Return [x, y] of the center of cell containing provided text 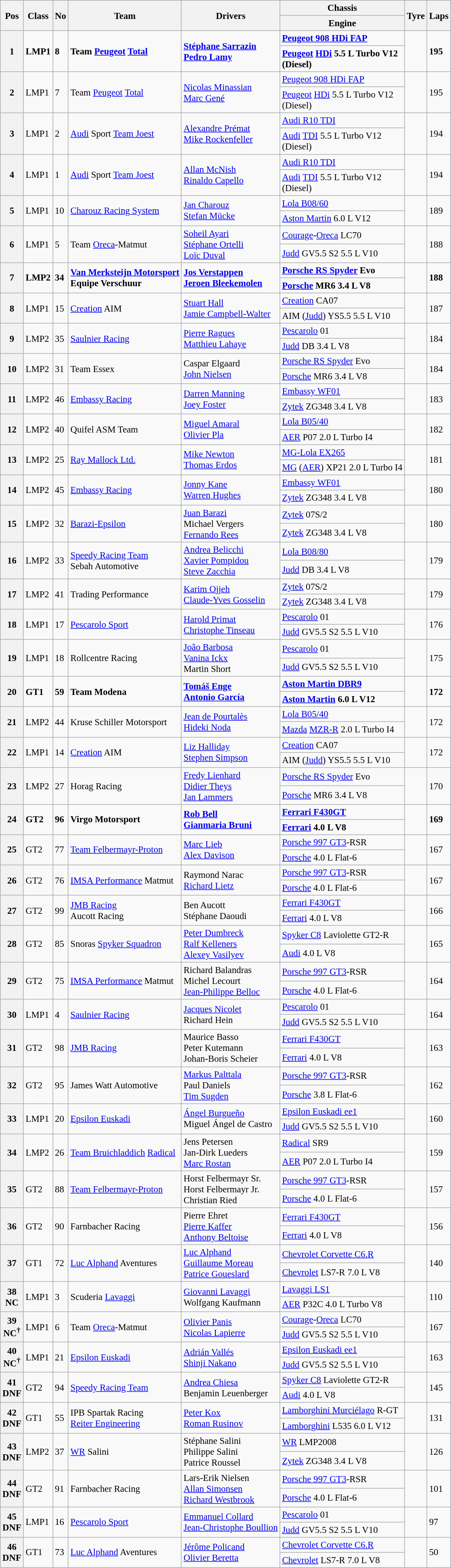
98 [61, 1048]
182 [439, 430]
175 [439, 658]
Pierre Ehret Pierre Kaffer Anthony Beltoise [231, 1226]
Speedy Racing Team Sebah Automotive [125, 561]
Drivers [231, 15]
MG-Lola EX265 [342, 452]
29 [12, 981]
156 [439, 1226]
Mazda MZR-R 2.0 L Turbo I4 [342, 730]
166 [439, 910]
131 [439, 1418]
19 [12, 658]
145 [439, 1387]
Jens Petersen Jan-Dirk Lueders Marc Rostan [231, 1152]
Olivier Panis Nicolas Lapierre [231, 1327]
Mike Newton Thomas Erdos [231, 460]
Chassis [342, 8]
38NC [12, 1296]
91 [61, 1489]
28 [12, 944]
Speedy Racing Team [125, 1387]
Lola B08/60 [342, 203]
Jean de Pourtalès Hideki Noda [231, 722]
44 [61, 722]
187 [439, 308]
157 [439, 1190]
Peter Dumbreck Ralf Kelleners Alexey Vasilyev [231, 944]
Pos [12, 15]
59 [61, 692]
Miguel Amaral Olivier Pla [231, 430]
77 [61, 850]
Stéphane Salini Philippe Salini Patrice Roussel [231, 1452]
Marc Lieb Alex Davison [231, 850]
Snoras Spyker Squadron [125, 944]
Horag Racing [125, 786]
Lamborghini Murciélago R-GT [342, 1410]
MG (AER) XP21 2.0 L Turbo I4 [342, 467]
30 [12, 1014]
88 [61, 1190]
101 [439, 1489]
Peter Kox Roman Rusinov [231, 1418]
João Barbosa Vanina Ickx Martin Short [231, 658]
Caspar Elgaard John Nielsen [231, 368]
Team Essex [125, 368]
40 [61, 430]
Darren Manning Joey Foster [231, 399]
39NC† [12, 1327]
183 [439, 399]
99 [61, 910]
Engine [342, 23]
189 [439, 210]
42DNF [12, 1418]
13 [12, 460]
JMB Racing [125, 1048]
160 [439, 1119]
Maurice Basso Peter Kutemann Johan-Boris Scheier [231, 1048]
Virgo Motorsport [125, 819]
Tyre [416, 15]
50 [439, 1553]
159 [439, 1152]
Van Merksteijn Motorsport Equipe Verschuur [125, 278]
Team Bruichladdich Radical [125, 1152]
Lamborghini L535 6.0 L V12 [342, 1426]
Scuderia Lavaggi [125, 1296]
72 [61, 1263]
Ben Aucott Stéphane Daoudi [231, 910]
Charouz Racing System [125, 210]
Giovanni Lavaggi Wolfgang Kaufmann [231, 1296]
JMB Racing Aucott Racing [125, 910]
55 [61, 1418]
176 [439, 625]
Class [38, 15]
AER P32C 4.0 L Turbo V8 [342, 1304]
Radical SR9 [342, 1143]
Tomáš Enge Antonio García [231, 692]
Jonny Kane Warren Hughes [231, 490]
Jan Charouz Stefan Mücke [231, 210]
Porsche 3.8 L Flat-6 [342, 1094]
Juan Barazi Michael Vergers Fernando Rees [231, 524]
Lavaggi LS1 [342, 1289]
Adrián Vallés Shinji Nakano [231, 1358]
Pierre Ragues Matthieu Lahaye [231, 339]
IPB Spartak Racing Reiter Engineering [125, 1418]
44DNF [12, 1489]
Horst Felbermayr Sr. Horst Felbermayr Jr. Christian Ried [231, 1190]
95 [61, 1085]
41DNF [12, 1387]
Lars-Erik Nielsen Allan Simonsen Richard Westbrook [231, 1489]
110 [439, 1296]
Nicolas Minassian Marc Gené [231, 92]
Team Modena [125, 692]
Stuart Hall Jamie Campbell-Walter [231, 308]
11 [12, 399]
24 [12, 819]
Fredy Lienhard Didier Theys Jan Lammers [231, 786]
Lola B08/80 [342, 551]
Raymond Narac Richard Lietz [231, 880]
22 [12, 752]
97 [439, 1522]
75 [61, 981]
Rollcentre Racing [125, 658]
Andrea Belicchi Xavier Pompidou Steve Zacchia [231, 561]
WR Salini [125, 1452]
Jos Verstappen Jeroen Bleekemolen [231, 278]
181 [439, 460]
Karim Ojjeh Claude-Yves Gosselin [231, 594]
Rob Bell Gianmaria Bruni [231, 819]
Andrea Chiesa Benjamin Leuenberger [231, 1387]
Harold Primat Christophe Tinseau [231, 625]
45 [61, 490]
No [61, 15]
162 [439, 1085]
41 [61, 594]
36 [12, 1226]
Jacques Nicolet Richard Hein [231, 1014]
43DNF [12, 1452]
85 [61, 944]
170 [439, 786]
12 [12, 430]
Team [125, 15]
Liz Halliday Stephen Simpson [231, 752]
76 [61, 880]
94 [61, 1387]
73 [61, 1553]
23 [12, 786]
96 [61, 819]
126 [439, 1452]
Jérôme Policand Olivier Beretta [231, 1553]
90 [61, 1226]
Markus Palttala Paul Daniels Tim Sugden [231, 1085]
169 [439, 819]
Stéphane Sarrazin Pedro Lamy [231, 51]
Kruse Schiller Motorsport [125, 722]
James Watt Automotive [125, 1085]
WR LMP2008 [342, 1442]
Trading Performance [125, 594]
Ángel Burgueño Miguel Ángel de Castro [231, 1119]
165 [439, 944]
9 [12, 339]
Luc Alphand Guillaume Moreau Patrice Goueslard [231, 1263]
Ray Mallock Ltd. [125, 460]
140 [439, 1263]
45DNF [12, 1522]
Soheil Ayari Stéphane Ortelli Loïc Duval [231, 244]
46DNF [12, 1553]
46 [61, 399]
40NC† [12, 1358]
Allan McNish Rinaldo Capello [231, 175]
Alexandre Prémat Mike Rockenfeller [231, 133]
Emmanuel Collard Jean-Christophe Boullion [231, 1522]
Aston Martin DBR9 [342, 684]
Quifel ASM Team [125, 430]
Laps [439, 15]
Richard Balandras Michel Lecourt Jean-Philippe Belloc [231, 981]
Barazi-Epsilon [125, 524]
